Search for the cell housing the specified text and yield its (X, Y) center coordinate. 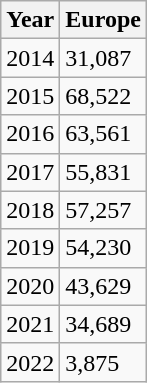
2015 (30, 96)
2017 (30, 172)
2014 (30, 58)
68,522 (104, 96)
54,230 (104, 248)
2016 (30, 134)
43,629 (104, 286)
2019 (30, 248)
57,257 (104, 210)
31,087 (104, 58)
55,831 (104, 172)
2021 (30, 324)
3,875 (104, 362)
34,689 (104, 324)
Year (30, 20)
2018 (30, 210)
Europe (104, 20)
2022 (30, 362)
63,561 (104, 134)
2020 (30, 286)
